Determine the [X, Y] coordinate at the center of the cell enclosing the given text.  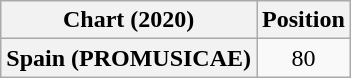
Spain (PROMUSICAE) [129, 58]
Chart (2020) [129, 20]
80 [304, 58]
Position [304, 20]
